Find where the given text appears and provide that cell's center as (X, Y) coordinate. 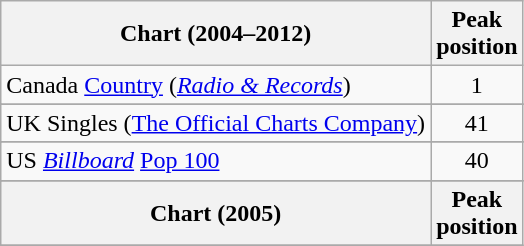
Canada Country (Radio & Records) (216, 85)
41 (477, 123)
40 (477, 161)
Chart (2004–2012) (216, 34)
US Billboard Pop 100 (216, 161)
Chart (2005) (216, 212)
1 (477, 85)
UK Singles (The Official Charts Company) (216, 123)
